Locate the cell with the specified text and output its [X, Y] center coordinate. 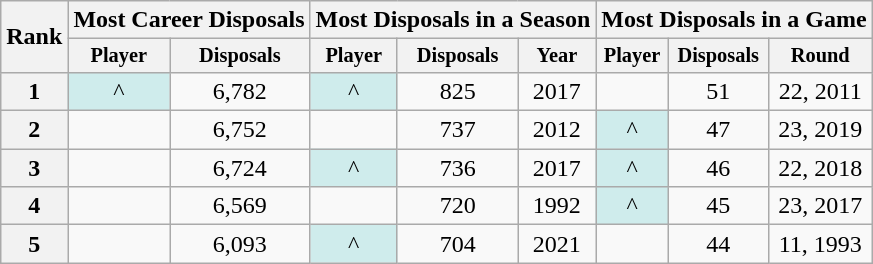
1992 [557, 206]
4 [34, 206]
720 [457, 206]
51 [718, 91]
6,569 [240, 206]
Most Career Disposals [189, 20]
Most Disposals in a Season [453, 20]
2 [34, 130]
6,782 [240, 91]
825 [457, 91]
5 [34, 244]
6,752 [240, 130]
46 [718, 168]
2012 [557, 130]
Year [557, 56]
45 [718, 206]
11, 1993 [820, 244]
23, 2017 [820, 206]
3 [34, 168]
6,724 [240, 168]
736 [457, 168]
2021 [557, 244]
22, 2011 [820, 91]
23, 2019 [820, 130]
737 [457, 130]
Round [820, 56]
44 [718, 244]
22, 2018 [820, 168]
704 [457, 244]
47 [718, 130]
6,093 [240, 244]
1 [34, 91]
Most Disposals in a Game [734, 20]
Rank [34, 37]
